Return (x, y) of the center of cell containing provided text 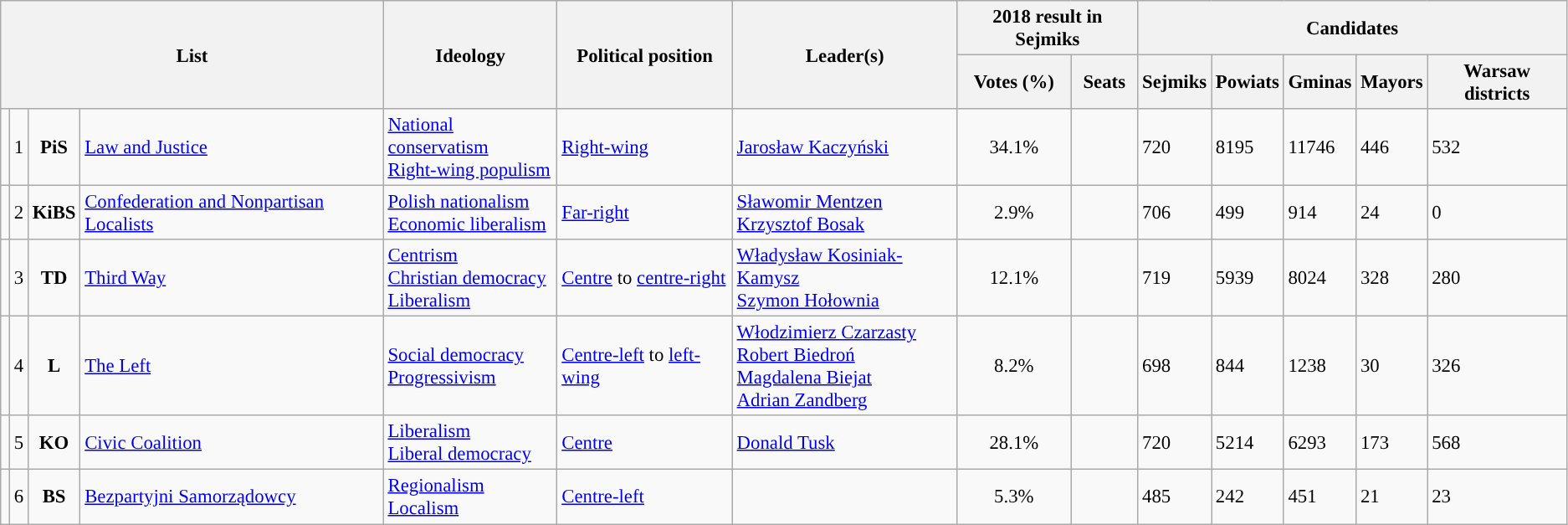
TD (54, 278)
8.2% (1014, 367)
Ideology (470, 55)
914 (1320, 213)
446 (1392, 147)
Donald Tusk (845, 442)
30 (1392, 367)
Gminas (1320, 82)
L (54, 367)
2 (18, 213)
4 (18, 367)
The Left (232, 367)
RegionalismLocalism (470, 497)
2.9% (1014, 213)
706 (1175, 213)
Leader(s) (845, 55)
23 (1498, 497)
719 (1175, 278)
Political position (644, 55)
328 (1392, 278)
1 (18, 147)
485 (1175, 497)
8024 (1320, 278)
Bezpartyjni Samorządowcy (232, 497)
34.1% (1014, 147)
698 (1175, 367)
173 (1392, 442)
280 (1498, 278)
Powiats (1248, 82)
11746 (1320, 147)
Mayors (1392, 82)
Centre-left (644, 497)
Włodzimierz CzarzastyRobert BiedrońMagdalena BiejatAdrian Zandberg (845, 367)
Far-right (644, 213)
8195 (1248, 147)
0 (1498, 213)
List (192, 55)
Polish nationalismEconomic liberalism (470, 213)
6 (18, 497)
CentrismChristian democracyLiberalism (470, 278)
5939 (1248, 278)
242 (1248, 497)
3 (18, 278)
KiBS (54, 213)
844 (1248, 367)
Civic Coalition (232, 442)
2018 result in Sejmiks (1048, 28)
Jarosław Kaczyński (845, 147)
Seats (1104, 82)
Confederation and Nonpartisan Localists (232, 213)
Votes (%) (1014, 82)
499 (1248, 213)
PiS (54, 147)
Sejmiks (1175, 82)
National conservatismRight-wing populism (470, 147)
24 (1392, 213)
KO (54, 442)
BS (54, 497)
326 (1498, 367)
6293 (1320, 442)
5.3% (1014, 497)
532 (1498, 147)
Władysław Kosiniak-KamyszSzymon Hołownia (845, 278)
Sławomir MentzenKrzysztof Bosak (845, 213)
21 (1392, 497)
Centre (644, 442)
451 (1320, 497)
Liberalism Liberal democracy (470, 442)
Centre to centre-right (644, 278)
5 (18, 442)
1238 (1320, 367)
Right-wing (644, 147)
28.1% (1014, 442)
Warsaw districts (1498, 82)
Centre-left to left-wing (644, 367)
Social democracyProgressivism (470, 367)
5214 (1248, 442)
Law and Justice (232, 147)
Third Way (232, 278)
12.1% (1014, 278)
Candidates (1352, 28)
568 (1498, 442)
